Capture the cell that displays the provided text and extract its [x, y] central coordinate. 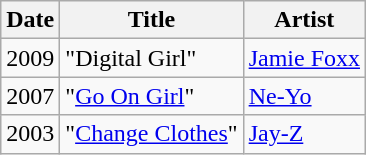
Artist [304, 20]
Jamie Foxx [304, 58]
Title [152, 20]
2009 [30, 58]
Ne-Yo [304, 96]
2003 [30, 134]
Date [30, 20]
Jay-Z [304, 134]
"Go On Girl" [152, 96]
"Digital Girl" [152, 58]
2007 [30, 96]
"Change Clothes" [152, 134]
